Pinpoint the cell where the given text exists, returning its (x, y) midpoint coordinate. 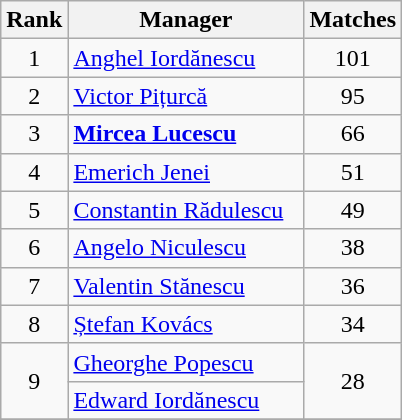
Rank (34, 20)
Constantin Rădulescu (186, 210)
Victor Pițurcă (186, 96)
Mircea Lucescu (186, 134)
Angelo Niculescu (186, 248)
7 (34, 286)
101 (353, 58)
51 (353, 172)
Anghel Iordănescu (186, 58)
Matches (353, 20)
95 (353, 96)
38 (353, 248)
34 (353, 324)
Valentin Stănescu (186, 286)
6 (34, 248)
Gheorghe Popescu (186, 362)
28 (353, 381)
66 (353, 134)
1 (34, 58)
4 (34, 172)
3 (34, 134)
5 (34, 210)
Manager (186, 20)
Emerich Jenei (186, 172)
Ștefan Kovács (186, 324)
2 (34, 96)
8 (34, 324)
9 (34, 381)
Edward Iordănescu (186, 400)
36 (353, 286)
49 (353, 210)
